Determine the [x, y] coordinate at the center of the cell enclosing the given text.  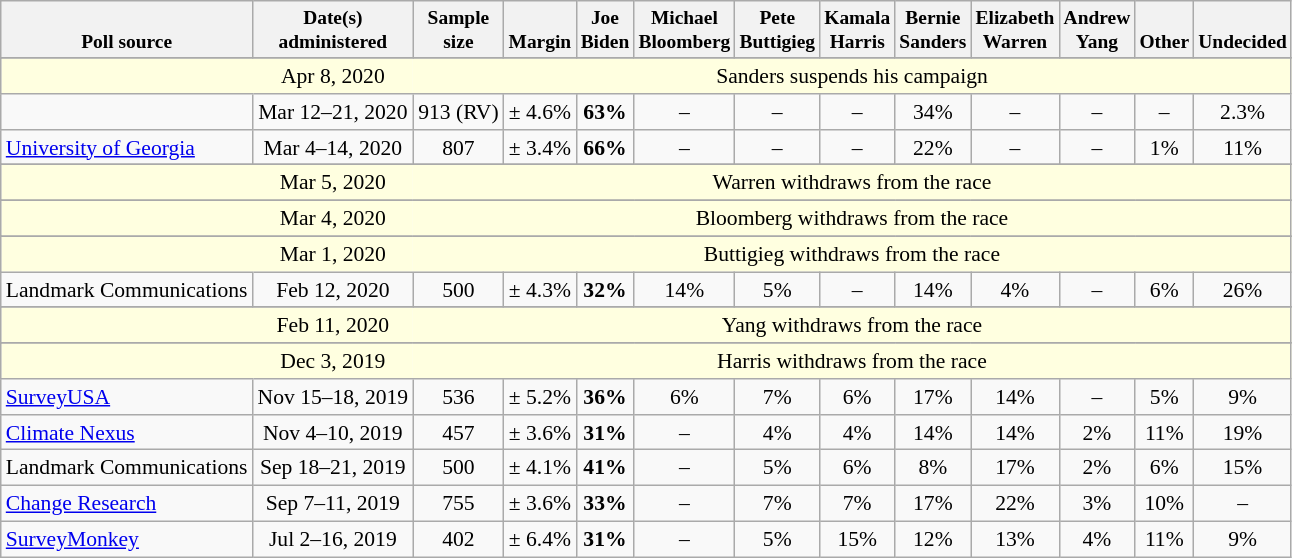
26% [1243, 290]
Undecided [1243, 30]
Sanders suspends his campaign [852, 76]
Feb 12, 2020 [332, 290]
32% [605, 290]
8% [933, 468]
3% [1097, 504]
MichaelBloomberg [684, 30]
913 (RV) [458, 112]
Sep 18–21, 2019 [332, 468]
755 [458, 504]
Sep 7–11, 2019 [332, 504]
Mar 12–21, 2020 [332, 112]
Harris withdraws from the race [852, 361]
66% [605, 148]
1% [1164, 148]
Jul 2–16, 2019 [332, 540]
Apr 8, 2020 [332, 76]
19% [1243, 433]
34% [933, 112]
Mar 4, 2020 [332, 219]
Mar 5, 2020 [332, 183]
Bloomberg withdraws from the race [852, 219]
ElizabethWarren [1015, 30]
Dec 3, 2019 [332, 361]
AndrewYang [1097, 30]
University of Georgia [127, 148]
Warren withdraws from the race [852, 183]
Samplesize [458, 30]
Change Research [127, 504]
457 [458, 433]
807 [458, 148]
KamalaHarris [858, 30]
536 [458, 397]
Date(s)administered [332, 30]
± 4.6% [540, 112]
41% [605, 468]
Yang withdraws from the race [852, 326]
Buttigieg withdraws from the race [852, 254]
Other [1164, 30]
SurveyUSA [127, 397]
13% [1015, 540]
Nov 15–18, 2019 [332, 397]
33% [605, 504]
12% [933, 540]
JoeBiden [605, 30]
± 3.4% [540, 148]
Poll source [127, 30]
402 [458, 540]
Margin [540, 30]
Climate Nexus [127, 433]
Mar 1, 2020 [332, 254]
Feb 11, 2020 [332, 326]
± 6.4% [540, 540]
SurveyMonkey [127, 540]
± 4.3% [540, 290]
2.3% [1243, 112]
36% [605, 397]
BernieSanders [933, 30]
10% [1164, 504]
± 4.1% [540, 468]
PeteButtigieg [778, 30]
± 5.2% [540, 397]
63% [605, 112]
Nov 4–10, 2019 [332, 433]
Mar 4–14, 2020 [332, 148]
